Identify which cell holds the provided text, then report its (X, Y) central coordinate. 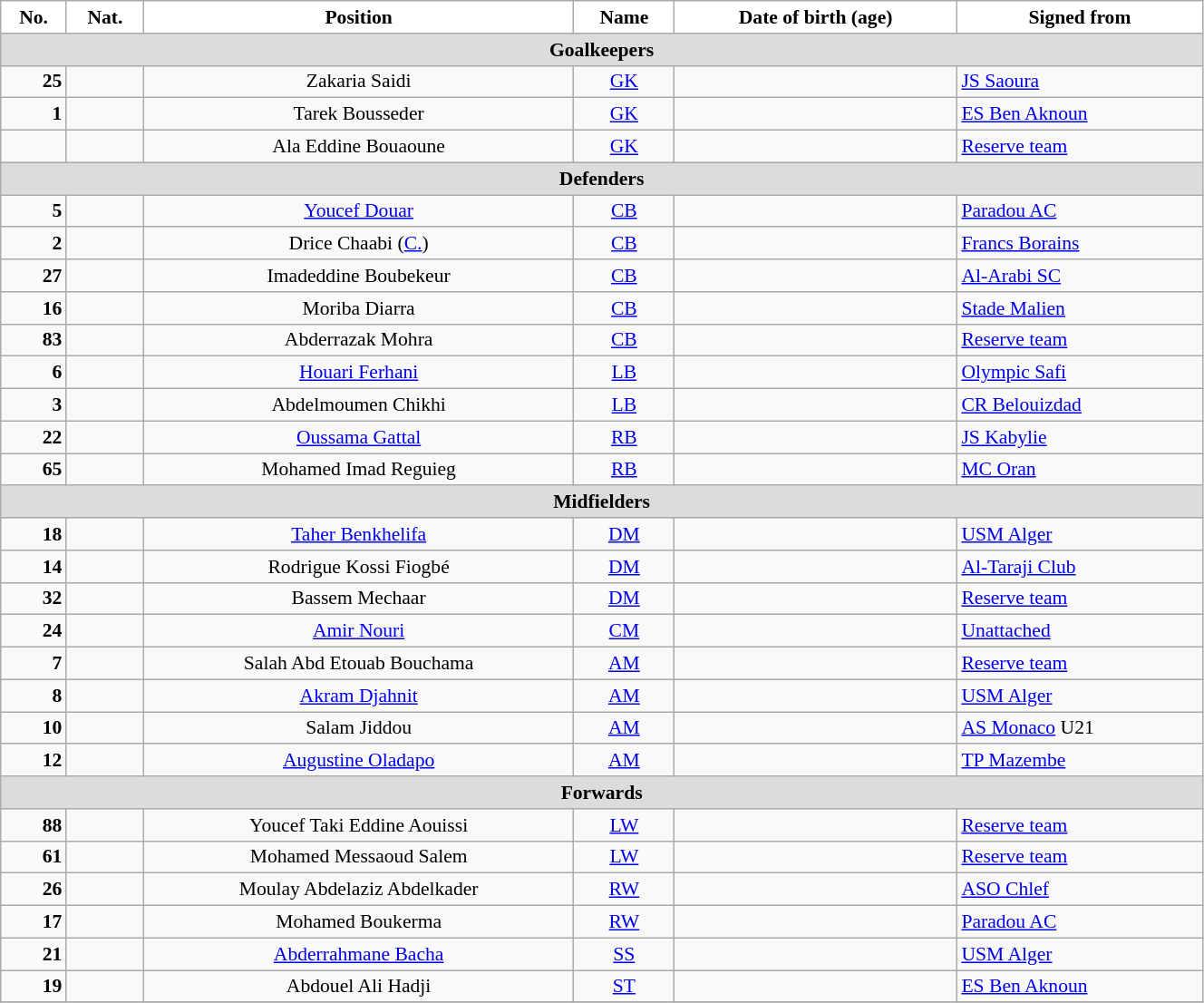
Rodrigue Kossi Fiogbé (358, 567)
MC Oran (1079, 470)
Amir Nouri (358, 631)
Bassem Mechaar (358, 599)
Defenders (602, 179)
SS (624, 954)
Position (358, 17)
Moulay Abdelaziz Abdelkader (358, 890)
22 (34, 437)
26 (34, 890)
Tarek Bousseder (358, 114)
32 (34, 599)
Al-Arabi SC (1079, 276)
Francs Borains (1079, 244)
ASO Chlef (1079, 890)
1 (34, 114)
Zakaria Saidi (358, 82)
61 (34, 857)
Imadeddine Boubekeur (358, 276)
Oussama Gattal (358, 437)
14 (34, 567)
5 (34, 211)
Mohamed Boukerma (358, 922)
No. (34, 17)
Drice Chaabi (C.) (358, 244)
Abderrahmane Bacha (358, 954)
Taher Benkhelifa (358, 534)
2 (34, 244)
Name (624, 17)
CM (624, 631)
Ala Eddine Bouaoune (358, 147)
Abdouel Ali Hadji (358, 987)
Signed from (1079, 17)
ST (624, 987)
JS Saoura (1079, 82)
88 (34, 825)
Date of birth (age) (816, 17)
19 (34, 987)
Youcef Douar (358, 211)
Mohamed Imad Reguieg (358, 470)
17 (34, 922)
Abderrazak Mohra (358, 340)
Abdelmoumen Chikhi (358, 405)
Unattached (1079, 631)
Salah Abd Etouab Bouchama (358, 664)
21 (34, 954)
Houari Ferhani (358, 373)
Olympic Safi (1079, 373)
CR Belouizdad (1079, 405)
Goalkeepers (602, 50)
Nat. (105, 17)
AS Monaco U21 (1079, 728)
TP Mazembe (1079, 761)
Forwards (602, 793)
25 (34, 82)
Al-Taraji Club (1079, 567)
65 (34, 470)
Akram Djahnit (358, 696)
16 (34, 308)
Augustine Oladapo (358, 761)
10 (34, 728)
83 (34, 340)
Stade Malien (1079, 308)
8 (34, 696)
JS Kabylie (1079, 437)
6 (34, 373)
Salam Jiddou (358, 728)
Midfielders (602, 502)
3 (34, 405)
12 (34, 761)
Youcef Taki Eddine Aouissi (358, 825)
27 (34, 276)
24 (34, 631)
Moriba Diarra (358, 308)
7 (34, 664)
Mohamed Messaoud Salem (358, 857)
18 (34, 534)
